Pinpoint the cell where the given text exists, returning its (x, y) midpoint coordinate. 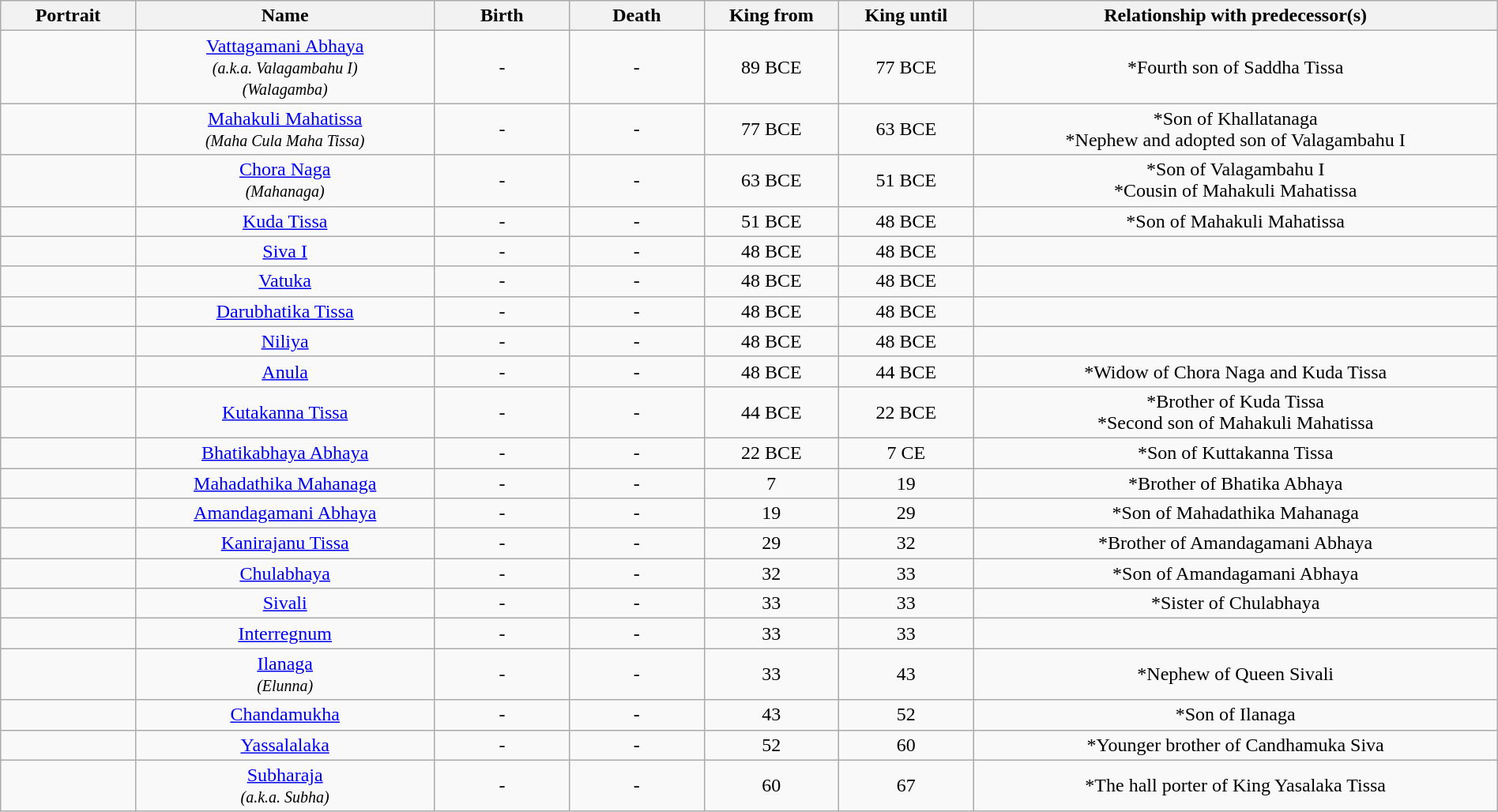
Bhatikabhaya Abhaya (284, 453)
*Son of Mahakuli Mahatissa (1236, 221)
Mahadathika Mahanaga (284, 483)
*Son of Khallatanaga*Nephew and adopted son of Valagambahu I (1236, 130)
Yassalalaka (284, 745)
Subharaja(a.k.a. Subha) (284, 785)
Siva I (284, 251)
Vatuka (284, 281)
7 CE (906, 453)
Interregnum (284, 633)
Amandagamani Abhaya (284, 513)
*Nephew of Queen Sivali (1236, 675)
89 BCE (771, 67)
*Brother of Bhatika Abhaya (1236, 483)
*Brother of Kuda Tissa*Second son of Mahakuli Mahatissa (1236, 412)
Anula (284, 371)
Kutakanna Tissa (284, 412)
*Sister of Chulabhaya (1236, 603)
*Brother of Amandagamani Abhaya (1236, 543)
King from (771, 16)
*The hall porter of King Yasalaka Tissa (1236, 785)
Mahakuli Mahatissa(Maha Cula Maha Tissa) (284, 130)
*Widow of Chora Naga and Kuda Tissa (1236, 371)
*Son of Ilanaga (1236, 715)
Chora Naga (Mahanaga) (284, 180)
Sivali (284, 603)
Darubhatika Tissa (284, 311)
Kanirajanu Tissa (284, 543)
Name (284, 16)
Chandamukha (284, 715)
Vattagamani Abhaya(a.k.a. Valagambahu I)(Walagamba) (284, 67)
Ilanaga(Elunna) (284, 675)
*Son of Mahadathika Mahanaga (1236, 513)
Kuda Tissa (284, 221)
Niliya (284, 341)
67 (906, 785)
*Son of Valagambahu I*Cousin of Mahakuli Mahatissa (1236, 180)
Portrait (68, 16)
Death (637, 16)
Chulabhaya (284, 573)
*Younger brother of Candhamuka Siva (1236, 745)
Birth (502, 16)
*Fourth son of Saddha Tissa (1236, 67)
King until (906, 16)
7 (771, 483)
Relationship with predecessor(s) (1236, 16)
*Son of Kuttakanna Tissa (1236, 453)
*Son of Amandagamani Abhaya (1236, 573)
